Search for the cell housing the specified text and yield its (x, y) center coordinate. 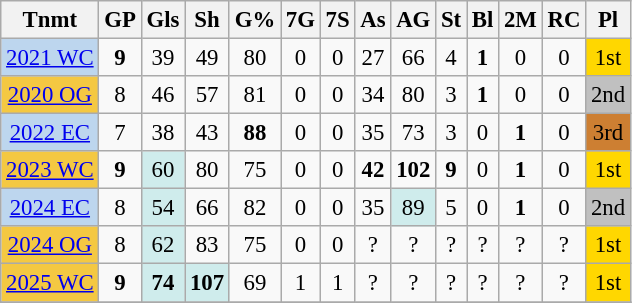
4 (452, 58)
69 (254, 283)
34 (373, 95)
2M (521, 20)
82 (254, 208)
7 (120, 133)
62 (163, 245)
Bl (482, 20)
57 (208, 95)
83 (208, 245)
74 (163, 283)
2023 WC (50, 170)
27 (373, 58)
54 (163, 208)
GP (120, 20)
G% (254, 20)
88 (254, 133)
Gls (163, 20)
2024 OG (50, 245)
38 (163, 133)
42 (373, 170)
73 (414, 133)
2020 OG (50, 95)
As (373, 20)
39 (163, 58)
3rd (608, 133)
107 (208, 283)
81 (254, 95)
St (452, 20)
7S (338, 20)
Pl (608, 20)
60 (163, 170)
43 (208, 133)
2021 WC (50, 58)
2025 WC (50, 283)
2024 EC (50, 208)
2022 EC (50, 133)
5 (452, 208)
RC (564, 20)
46 (163, 95)
89 (414, 208)
49 (208, 58)
7G (301, 20)
Tnmt (50, 20)
Sh (208, 20)
102 (414, 170)
AG (414, 20)
